For the text-containing cell, return its midpoint in [X, Y] coordinate format. 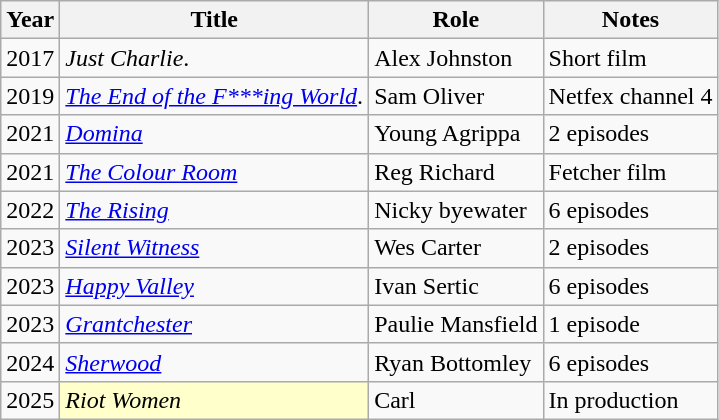
2017 [30, 58]
Sam Oliver [456, 96]
In production [630, 400]
Netfex channel 4 [630, 96]
Grantchester [214, 324]
Ryan Bottomley [456, 362]
Young Agrippa [456, 134]
Silent Witness [214, 248]
2019 [30, 96]
Sherwood [214, 362]
Just Charlie. [214, 58]
Riot Women [214, 400]
Alex Johnston [456, 58]
Domina [214, 134]
The End of the F***ing World. [214, 96]
Paulie Mansfield [456, 324]
Role [456, 20]
Carl [456, 400]
2024 [30, 362]
Ivan Sertic [456, 286]
1 episode [630, 324]
Fetcher film [630, 172]
Wes Carter [456, 248]
The Colour Room [214, 172]
The Rising [214, 210]
Year [30, 20]
2025 [30, 400]
Notes [630, 20]
Reg Richard [456, 172]
Happy Valley [214, 286]
Short film [630, 58]
Nicky byewater [456, 210]
Title [214, 20]
2022 [30, 210]
